Detect which cell encompasses the target text, then output its [x, y] center coordinate. 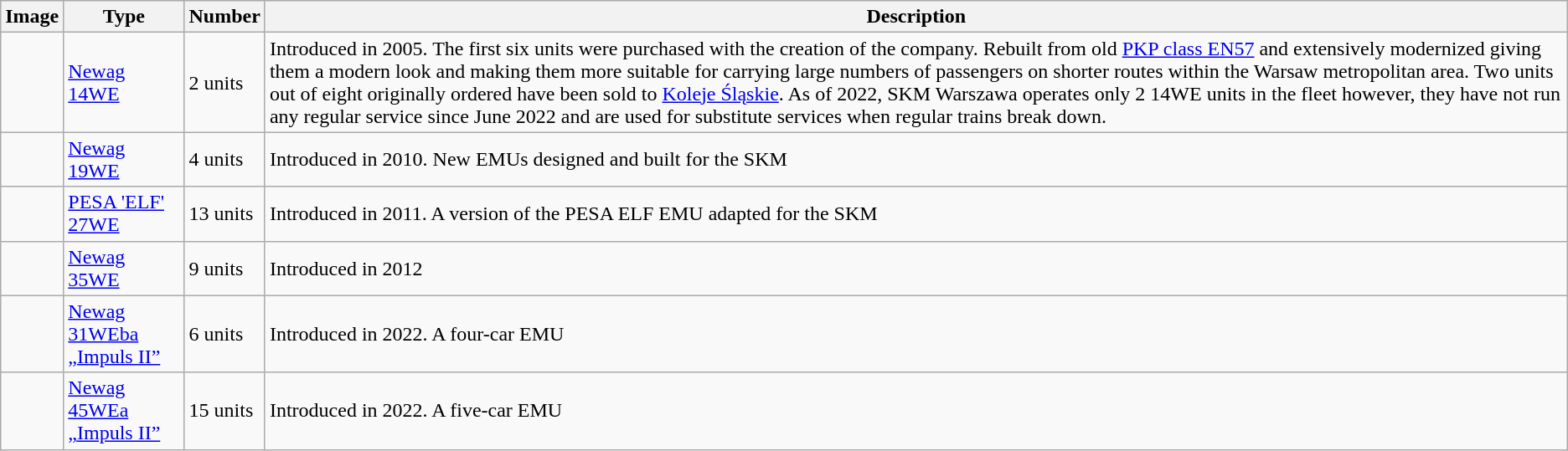
Image [32, 17]
Newag 14WE [124, 82]
13 units [224, 214]
9 units [224, 268]
Introduced in 2012 [916, 268]
Number [224, 17]
Description [916, 17]
4 units [224, 159]
6 units [224, 334]
Newag 19WE [124, 159]
Introduced in 2010. New EMUs designed and built for the SKM [916, 159]
Type [124, 17]
Introduced in 2011. A version of the PESA ELF EMU adapted for the SKM [916, 214]
Newag 45WEa „Impuls II” [124, 411]
PESA 'ELF' 27WE [124, 214]
15 units [224, 411]
2 units [224, 82]
Newag 31WEba „Impuls II” [124, 334]
Introduced in 2022. A four-car EMU [916, 334]
Introduced in 2022. A five-car EMU [916, 411]
Newag 35WE [124, 268]
